Scan for the cell matching the given text and deliver its (x, y) coordinate at center. 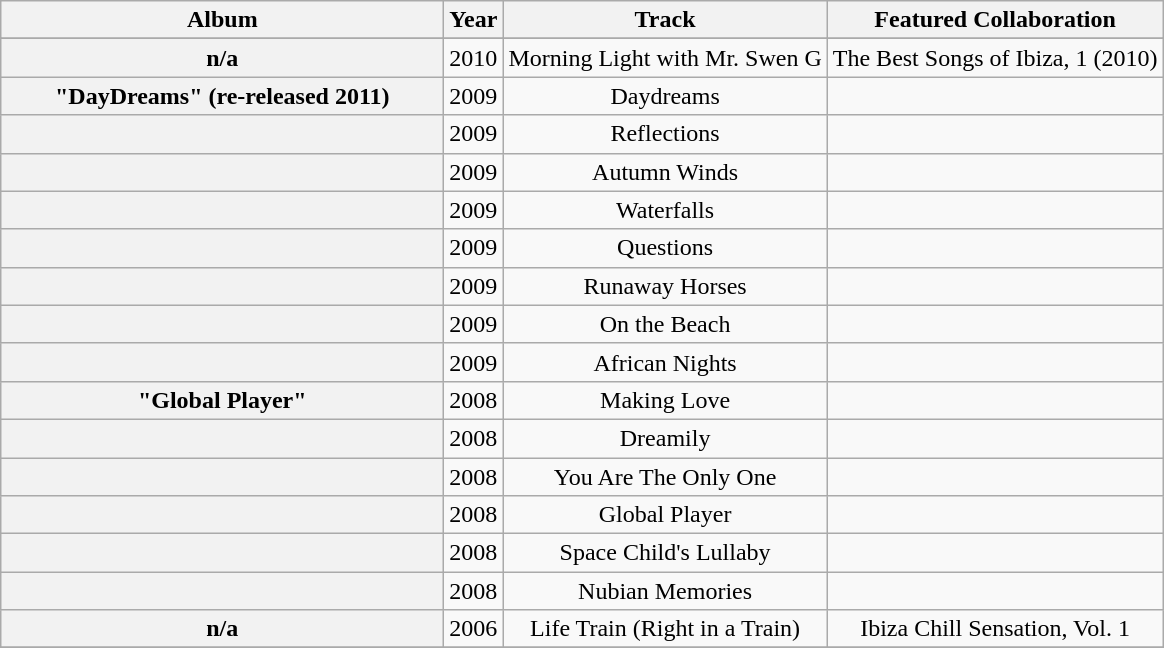
Featured Collaboration (995, 20)
"DayDreams" (re-released 2011) (222, 96)
Space Child's Lullaby (665, 553)
"Global Player" (222, 400)
Year (474, 20)
Nubian Memories (665, 591)
2010 (474, 58)
African Nights (665, 362)
You Are The Only One (665, 477)
Questions (665, 248)
Daydreams (665, 96)
Making Love (665, 400)
Life Train (Right in a Train) (665, 629)
Album (222, 20)
Reflections (665, 134)
Runaway Horses (665, 286)
Ibiza Chill Sensation, Vol. 1 (995, 629)
Dreamily (665, 438)
2006 (474, 629)
Global Player (665, 515)
The Best Songs of Ibiza, 1 (2010) (995, 58)
Track (665, 20)
Morning Light with Mr. Swen G (665, 58)
Autumn Winds (665, 172)
Waterfalls (665, 210)
On the Beach (665, 324)
